Pinpoint the cell where the given text exists, returning its (x, y) midpoint coordinate. 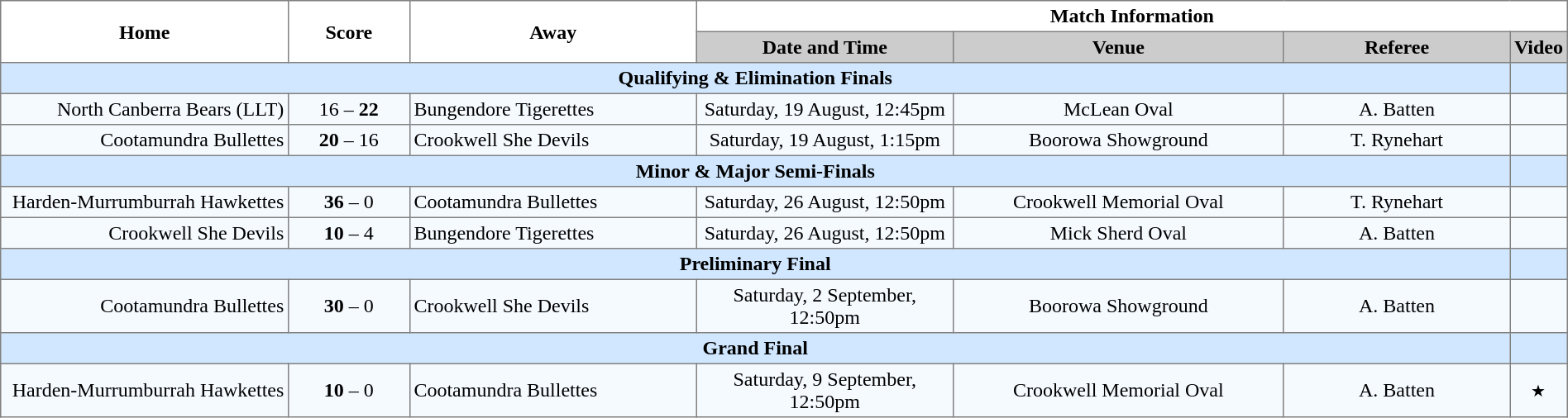
Saturday, 19 August, 12:45pm (825, 109)
Grand Final (756, 349)
Preliminary Final (756, 264)
10 – 4 (349, 233)
Saturday, 9 September, 12:50pm (825, 390)
Home (145, 31)
Match Information (1131, 17)
30 – 0 (349, 306)
16 – 22 (349, 109)
Saturday, 19 August, 1:15pm (825, 140)
Minor & Major Semi-Finals (756, 171)
Qualifying & Elimination Finals (756, 78)
36 – 0 (349, 202)
Referee (1396, 47)
Away (552, 31)
Saturday, 2 September, 12:50pm (825, 306)
Venue (1118, 47)
North Canberra Bears (LLT) (145, 109)
McLean Oval (1118, 109)
★ (1539, 390)
20 – 16 (349, 140)
10 – 0 (349, 390)
Video (1539, 47)
Mick Sherd Oval (1118, 233)
Date and Time (825, 47)
Score (349, 31)
